Find where the given text appears and provide that cell's center as (x, y) coordinate. 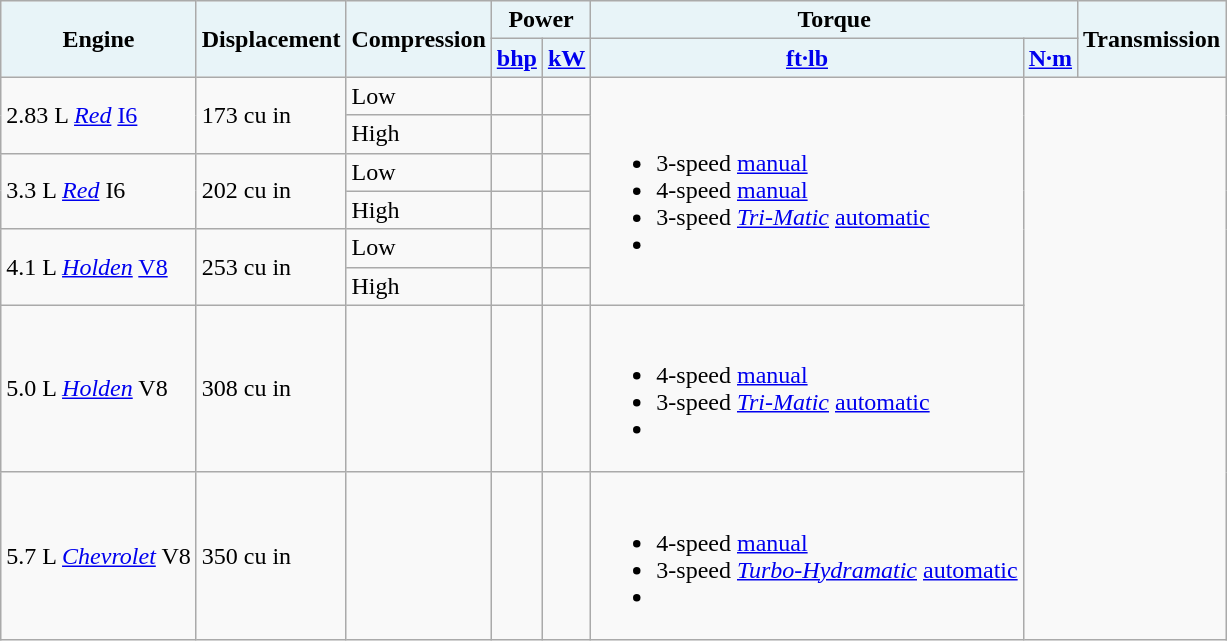
5.0 L Holden V8 (98, 388)
bhp (516, 58)
Compression (418, 39)
5.7 L Chevrolet V8 (98, 556)
ft·lb (807, 58)
350 cu in (271, 556)
253 cu in (271, 267)
kW (566, 58)
Power (541, 20)
4-speed manual3-speed Turbo-Hydramatic automatic (807, 556)
173 cu in (271, 115)
3.3 L Red I6 (98, 191)
3-speed manual4-speed manual3-speed Tri-Matic automatic (807, 191)
308 cu in (271, 388)
4.1 L Holden V8 (98, 267)
202 cu in (271, 191)
2.83 L Red I6 (98, 115)
4-speed manual3-speed Tri-Matic automatic (807, 388)
Engine (98, 39)
Torque (834, 20)
Displacement (271, 39)
N·m (1050, 58)
Transmission (1152, 39)
